Find where the given text appears and provide that cell's center as [x, y] coordinate. 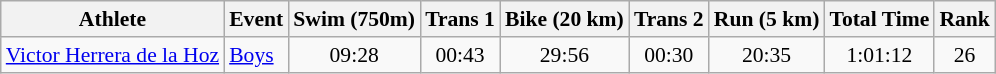
09:28 [354, 55]
Boys [256, 55]
Total Time [879, 19]
Trans 2 [669, 19]
Rank [964, 19]
00:43 [460, 55]
Event [256, 19]
1:01:12 [879, 55]
20:35 [767, 55]
Athlete [112, 19]
Victor Herrera de la Hoz [112, 55]
26 [964, 55]
00:30 [669, 55]
29:56 [564, 55]
Bike (20 km) [564, 19]
Swim (750m) [354, 19]
Trans 1 [460, 19]
Run (5 km) [767, 19]
